Search for the cell housing the specified text and yield its (x, y) center coordinate. 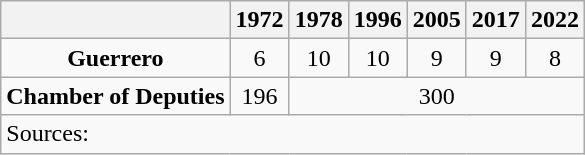
2017 (496, 20)
6 (260, 58)
1972 (260, 20)
2005 (436, 20)
2022 (554, 20)
Guerrero (116, 58)
Sources: (293, 134)
1978 (318, 20)
300 (436, 96)
8 (554, 58)
1996 (378, 20)
Chamber of Deputies (116, 96)
196 (260, 96)
